Extract the [x, y] coordinate from the center of the cell holding the provided text.  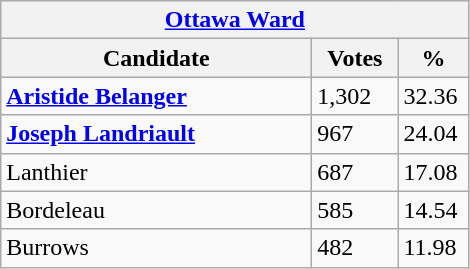
585 [355, 210]
11.98 [434, 248]
Lanthier [156, 172]
1,302 [355, 96]
Joseph Landriault [156, 134]
14.54 [434, 210]
24.04 [434, 134]
17.08 [434, 172]
Candidate [156, 58]
Ottawa Ward [235, 20]
687 [355, 172]
32.36 [434, 96]
Aristide Belanger [156, 96]
Votes [355, 58]
Bordeleau [156, 210]
Burrows [156, 248]
% [434, 58]
482 [355, 248]
967 [355, 134]
